Extract the [x, y] coordinate from the center of the cell holding the provided text.  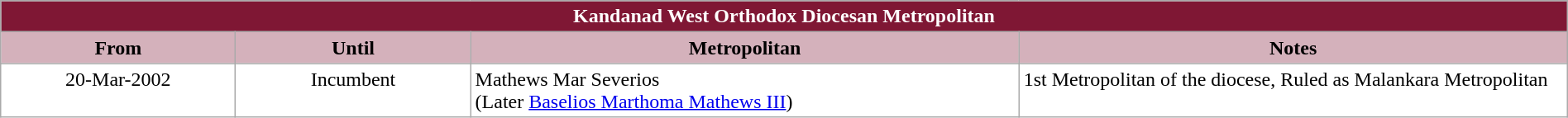
Metropolitan [744, 48]
Until [353, 48]
Incumbent [353, 91]
Notes [1293, 48]
1st Metropolitan of the diocese, Ruled as Malankara Metropolitan [1293, 91]
Mathews Mar Severios(Later Baselios Marthoma Mathews III) [744, 91]
Kandanad West Orthodox Diocesan Metropolitan [784, 17]
20-Mar-2002 [118, 91]
From [118, 48]
